Search for the cell housing the specified text and yield its (x, y) center coordinate. 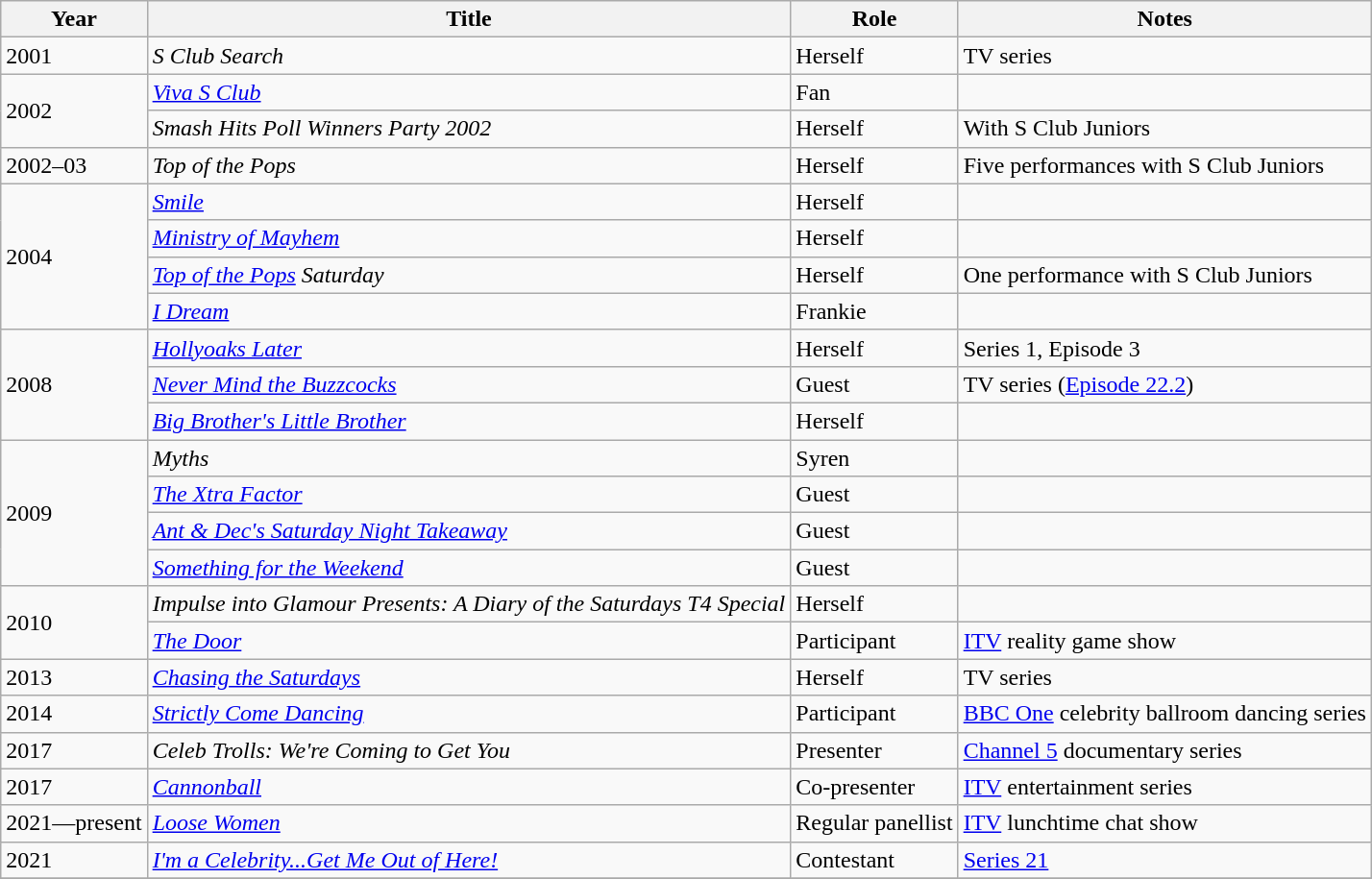
Cannonball (469, 787)
Title (469, 19)
2001 (74, 56)
Role (874, 19)
2002 (74, 110)
One performance with S Club Juniors (1164, 275)
2008 (74, 384)
Series 1, Episode 3 (1164, 348)
Loose Women (469, 823)
Myths (469, 458)
2013 (74, 677)
Smash Hits Poll Winners Party 2002 (469, 129)
BBC One celebrity ballroom dancing series (1164, 714)
Top of the Pops (469, 165)
Series 21 (1164, 860)
Impulse into Glamour Presents: A Diary of the Saturdays T4 Special (469, 604)
2009 (74, 513)
ITV reality game show (1164, 641)
Something for the Weekend (469, 568)
2004 (74, 256)
Regular panellist (874, 823)
2021 (74, 860)
Big Brother's Little Brother (469, 421)
Never Mind the Buzzcocks (469, 384)
I'm a Celebrity...Get Me Out of Here! (469, 860)
Ministry of Mayhem (469, 238)
2010 (74, 623)
Hollyoaks Later (469, 348)
ITV lunchtime chat show (1164, 823)
Top of the Pops Saturday (469, 275)
Frankie (874, 311)
S Club Search (469, 56)
Channel 5 documentary series (1164, 750)
Year (74, 19)
Presenter (874, 750)
Contestant (874, 860)
ITV entertainment series (1164, 787)
Chasing the Saturdays (469, 677)
With S Club Juniors (1164, 129)
2021—present (74, 823)
The Door (469, 641)
The Xtra Factor (469, 495)
Notes (1164, 19)
I Dream (469, 311)
Ant & Dec's Saturday Night Takeaway (469, 531)
Celeb Trolls: We're Coming to Get You (469, 750)
Fan (874, 92)
Co-presenter (874, 787)
Smile (469, 202)
2014 (74, 714)
2002–03 (74, 165)
Five performances with S Club Juniors (1164, 165)
Viva S Club (469, 92)
TV series (Episode 22.2) (1164, 384)
Strictly Come Dancing (469, 714)
Syren (874, 458)
